Return (x, y) of the center of cell containing provided text 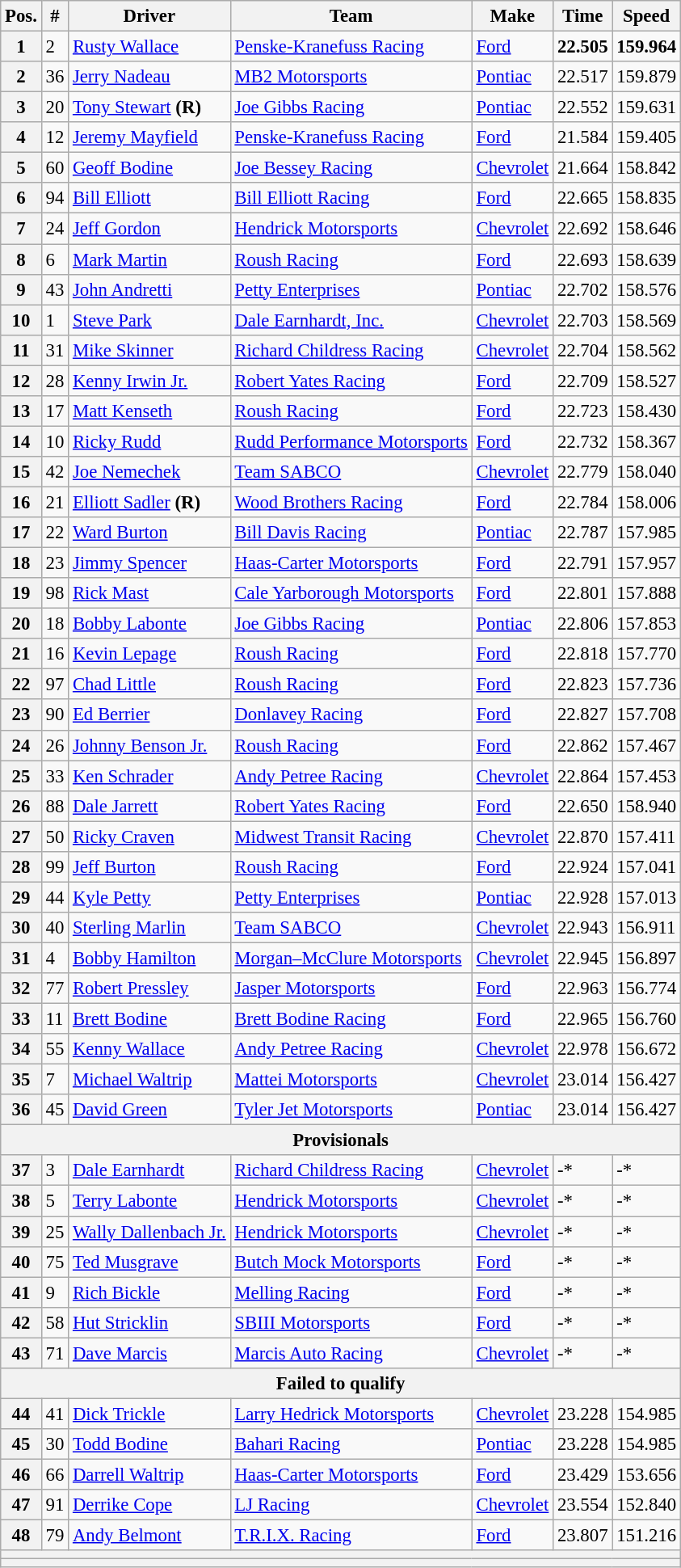
77 (55, 988)
39 (21, 1232)
David Green (149, 1110)
23.554 (583, 1505)
Ed Berrier (149, 715)
46 (21, 1474)
Dale Earnhardt, Inc. (351, 320)
158.430 (646, 411)
157.708 (646, 715)
156.672 (646, 1049)
Sterling Marlin (149, 928)
Bill Elliott (149, 198)
Ricky Rudd (149, 441)
Bahari Racing (351, 1444)
Mike Skinner (149, 350)
157.985 (646, 533)
Failed to qualify (341, 1384)
71 (55, 1353)
157.957 (646, 563)
Matt Kenseth (149, 411)
151.216 (646, 1536)
22.963 (583, 988)
158.576 (646, 289)
48 (21, 1536)
Jeremy Mayfield (149, 137)
158.940 (646, 806)
22.650 (583, 806)
22.517 (583, 77)
60 (55, 168)
157.013 (646, 897)
MB2 Motorsports (351, 77)
159.964 (646, 47)
Rudd Performance Motorsports (351, 441)
38 (21, 1201)
157.770 (646, 654)
Derrike Cope (149, 1505)
22.818 (583, 654)
Butch Mock Motorsports (351, 1262)
Ken Schrader (149, 776)
T.R.I.X. Racing (351, 1536)
Kevin Lepage (149, 654)
22.709 (583, 381)
158.639 (646, 259)
Rusty Wallace (149, 47)
159.405 (646, 137)
Kenny Wallace (149, 1049)
79 (55, 1536)
Elliott Sadler (R) (149, 502)
Larry Hedrick Motorsports (351, 1414)
21.664 (583, 168)
Team (351, 16)
22.703 (583, 320)
156.897 (646, 958)
22.943 (583, 928)
Jeff Gordon (149, 229)
90 (55, 715)
22.823 (583, 685)
Midwest Transit Racing (351, 837)
22.784 (583, 502)
156.760 (646, 1019)
Brett Bodine Racing (351, 1019)
Todd Bodine (149, 1444)
22.552 (583, 107)
Jerry Nadeau (149, 77)
156.911 (646, 928)
Make (512, 16)
66 (55, 1474)
21.584 (583, 137)
Provisionals (341, 1140)
Geoff Bodine (149, 168)
13 (21, 411)
Rick Mast (149, 593)
50 (55, 837)
157.411 (646, 837)
Darrell Waltrip (149, 1474)
19 (21, 593)
98 (55, 593)
Dave Marcis (149, 1353)
158.842 (646, 168)
Terry Labonte (149, 1201)
Time (583, 16)
Dale Earnhardt (149, 1171)
Wally Dallenbach Jr. (149, 1232)
Dick Trickle (149, 1414)
Rich Bickle (149, 1292)
88 (55, 806)
Pos. (21, 16)
58 (55, 1322)
75 (55, 1262)
Mattei Motorsports (351, 1080)
22.665 (583, 198)
97 (55, 685)
14 (21, 441)
22.945 (583, 958)
22.978 (583, 1049)
157.467 (646, 745)
22.732 (583, 441)
Tyler Jet Motorsports (351, 1110)
157.888 (646, 593)
Ward Burton (149, 533)
Jasper Motorsports (351, 988)
Hut Stricklin (149, 1322)
22.924 (583, 867)
158.006 (646, 502)
157.853 (646, 624)
159.631 (646, 107)
Bill Davis Racing (351, 533)
Tony Stewart (R) (149, 107)
John Andretti (149, 289)
153.656 (646, 1474)
34 (21, 1049)
91 (55, 1505)
22.704 (583, 350)
158.835 (646, 198)
Mark Martin (149, 259)
152.840 (646, 1505)
15 (21, 472)
Andy Belmont (149, 1536)
22.928 (583, 897)
22.702 (583, 289)
Bill Elliott Racing (351, 198)
22.723 (583, 411)
LJ Racing (351, 1505)
22.806 (583, 624)
8 (21, 259)
Johnny Benson Jr. (149, 745)
29 (21, 897)
Donlavey Racing (351, 715)
Kenny Irwin Jr. (149, 381)
94 (55, 198)
159.879 (646, 77)
99 (55, 867)
Chad Little (149, 685)
22.787 (583, 533)
Ricky Craven (149, 837)
32 (21, 988)
37 (21, 1171)
157.041 (646, 867)
22.791 (583, 563)
Ted Musgrave (149, 1262)
22.779 (583, 472)
Michael Waltrip (149, 1080)
22.965 (583, 1019)
157.453 (646, 776)
158.569 (646, 320)
157.736 (646, 685)
35 (21, 1080)
Melling Racing (351, 1292)
55 (55, 1049)
Bobby Hamilton (149, 958)
22.870 (583, 837)
Marcis Auto Racing (351, 1353)
Robert Pressley (149, 988)
22.862 (583, 745)
SBIII Motorsports (351, 1322)
27 (21, 837)
Jimmy Spencer (149, 563)
22.864 (583, 776)
Wood Brothers Racing (351, 502)
156.774 (646, 988)
Morgan–McClure Motorsports (351, 958)
Driver (149, 16)
# (55, 16)
47 (21, 1505)
Joe Bessey Racing (351, 168)
22.505 (583, 47)
23.429 (583, 1474)
22.692 (583, 229)
Dale Jarrett (149, 806)
158.562 (646, 350)
Brett Bodine (149, 1019)
Kyle Petty (149, 897)
22.693 (583, 259)
Speed (646, 16)
158.527 (646, 381)
158.646 (646, 229)
22.801 (583, 593)
158.367 (646, 441)
Jeff Burton (149, 867)
Steve Park (149, 320)
Cale Yarborough Motorsports (351, 593)
Joe Nemechek (149, 472)
22.827 (583, 715)
158.040 (646, 472)
Bobby Labonte (149, 624)
23.807 (583, 1536)
